Detect which cell encompasses the target text, then output its (X, Y) center coordinate. 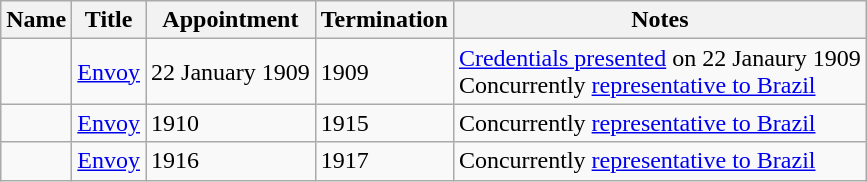
Appointment (231, 20)
Name (36, 20)
Notes (660, 20)
1915 (384, 123)
1917 (384, 161)
Termination (384, 20)
1909 (384, 72)
1916 (231, 161)
1910 (231, 123)
Credentials presented on 22 Janaury 1909Concurrently representative to Brazil (660, 72)
22 January 1909 (231, 72)
Title (109, 20)
